For the text-containing cell, return its midpoint in (x, y) coordinate format. 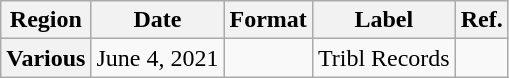
Region (46, 20)
Ref. (482, 20)
June 4, 2021 (158, 58)
Date (158, 20)
Various (46, 58)
Label (384, 20)
Tribl Records (384, 58)
Format (268, 20)
